Capture the cell that displays the provided text and extract its [X, Y] central coordinate. 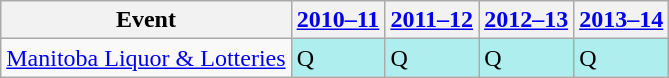
2013–14 [622, 20]
2010–11 [338, 20]
2011–12 [432, 20]
Manitoba Liquor & Lotteries [146, 58]
2012–13 [526, 20]
Event [146, 20]
